Extract the (X, Y) coordinate from the center of the cell holding the provided text.  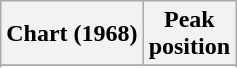
Peak position (189, 34)
Chart (1968) (72, 34)
